Locate the cell with the specified text and output its [x, y] center coordinate. 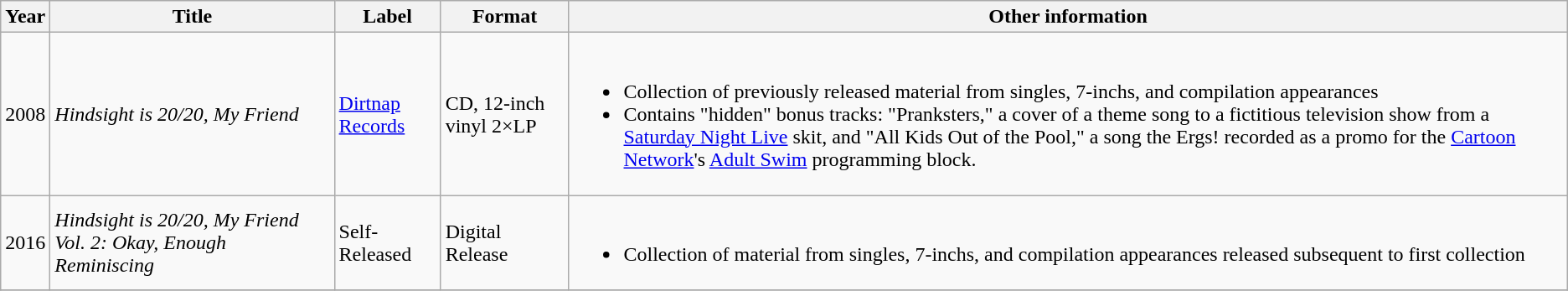
Year [25, 17]
Digital Release [504, 243]
Label [387, 17]
2008 [25, 114]
Other information [1068, 17]
2016 [25, 243]
Hindsight is 20/20, My Friend [193, 114]
Self-Released [387, 243]
Hindsight is 20/20, My Friend Vol. 2: Okay, Enough Reminiscing [193, 243]
Title [193, 17]
Dirtnap Records [387, 114]
CD, 12-inch vinyl 2×LP [504, 114]
Collection of material from singles, 7-inchs, and compilation appearances released subsequent to first collection [1068, 243]
Format [504, 17]
